Detect which cell encompasses the target text, then output its (X, Y) center coordinate. 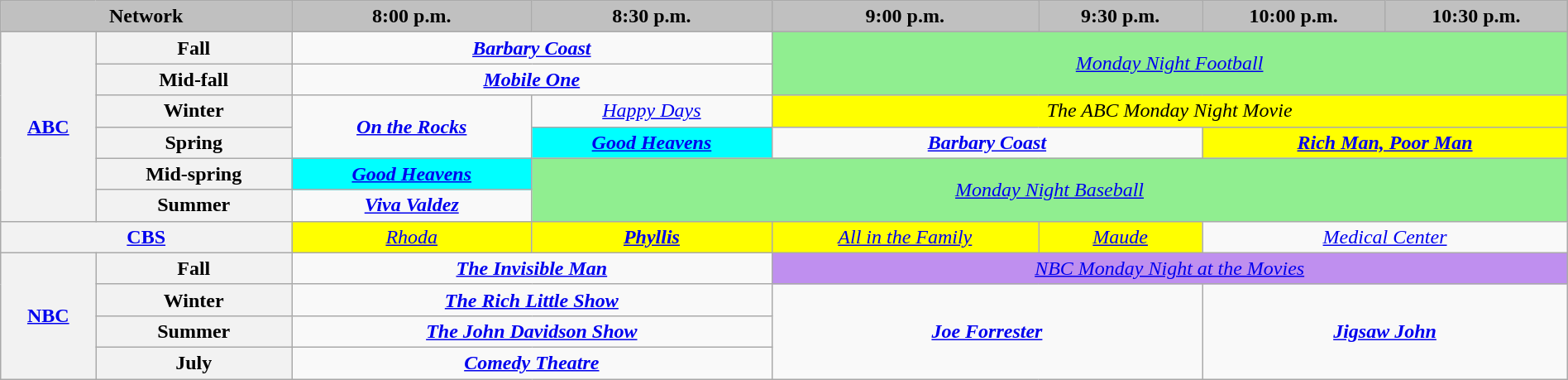
Maude (1121, 237)
July (194, 363)
The John Davidson Show (532, 331)
Mid-spring (194, 174)
Comedy Theatre (532, 363)
Rhoda (412, 237)
10:30 p.m. (1475, 17)
10:00 p.m. (1293, 17)
Network (146, 17)
Mobile One (532, 79)
NBC (48, 315)
The Invisible Man (532, 268)
Phyllis (652, 237)
9:00 p.m. (905, 17)
8:30 p.m. (652, 17)
On the Rocks (412, 127)
Monday Night Football (1169, 64)
All in the Family (905, 237)
Viva Valdez (412, 205)
8:00 p.m. (412, 17)
9:30 p.m. (1121, 17)
The Rich Little Show (532, 300)
Monday Night Baseball (1049, 190)
Rich Man, Poor Man (1384, 142)
ABC (48, 127)
The ABC Monday Night Movie (1169, 111)
Mid-fall (194, 79)
Joe Forrester (987, 331)
CBS (146, 237)
Spring (194, 142)
NBC Monday Night at the Movies (1169, 268)
Happy Days (652, 111)
Jigsaw John (1384, 331)
Medical Center (1384, 237)
